For the text-containing cell, return its midpoint in [x, y] coordinate format. 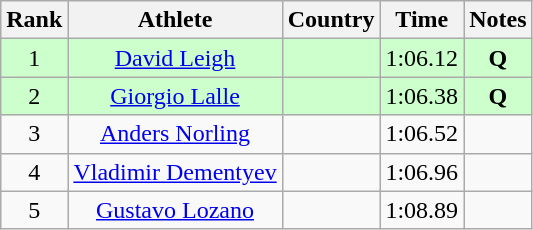
1:08.89 [422, 210]
3 [34, 134]
Gustavo Lozano [175, 210]
1:06.52 [422, 134]
2 [34, 96]
1:06.96 [422, 172]
Rank [34, 20]
Giorgio Lalle [175, 96]
Country [331, 20]
Time [422, 20]
1 [34, 58]
4 [34, 172]
Anders Norling [175, 134]
1:06.12 [422, 58]
David Leigh [175, 58]
1:06.38 [422, 96]
Athlete [175, 20]
Notes [498, 20]
5 [34, 210]
Vladimir Dementyev [175, 172]
